Detect which cell encompasses the target text, then output its (x, y) center coordinate. 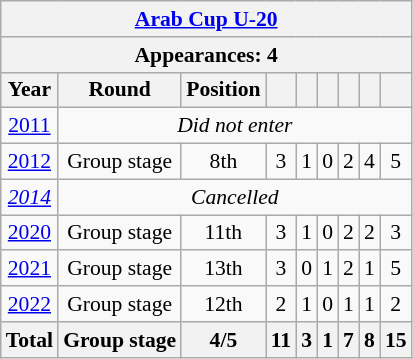
7 (348, 340)
11th (223, 233)
4 (370, 162)
Arab Cup U-20 (206, 19)
Year (30, 90)
Cancelled (235, 197)
11 (282, 340)
Position (223, 90)
2012 (30, 162)
2014 (30, 197)
2021 (30, 269)
12th (223, 304)
13th (223, 269)
8 (370, 340)
8th (223, 162)
Appearances: 4 (206, 55)
15 (396, 340)
2020 (30, 233)
Did not enter (235, 126)
2022 (30, 304)
Round (120, 90)
Total (30, 340)
4/5 (223, 340)
2011 (30, 126)
